Locate the cell with the specified text and output its [x, y] center coordinate. 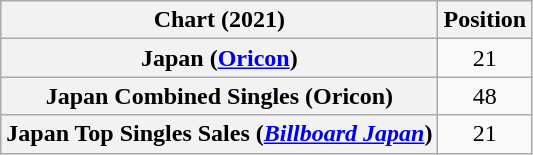
48 [485, 96]
Japan Top Singles Sales (Billboard Japan) [220, 134]
Position [485, 20]
Chart (2021) [220, 20]
Japan (Oricon) [220, 58]
Japan Combined Singles (Oricon) [220, 96]
